Scan for the cell matching the given text and deliver its (X, Y) coordinate at center. 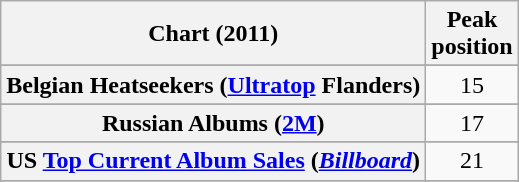
Russian Albums (2M) (214, 123)
Peakposition (472, 34)
Belgian Heatseekers (Ultratop Flanders) (214, 85)
21 (472, 161)
15 (472, 85)
Chart (2011) (214, 34)
17 (472, 123)
US Top Current Album Sales (Billboard) (214, 161)
